Find where the given text appears and provide that cell's center as [X, Y] coordinate. 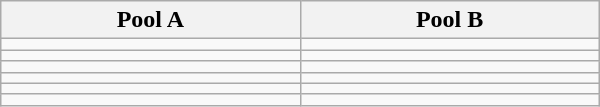
Pool B [450, 20]
Pool A [150, 20]
